Scan for the cell matching the given text and deliver its [x, y] coordinate at center. 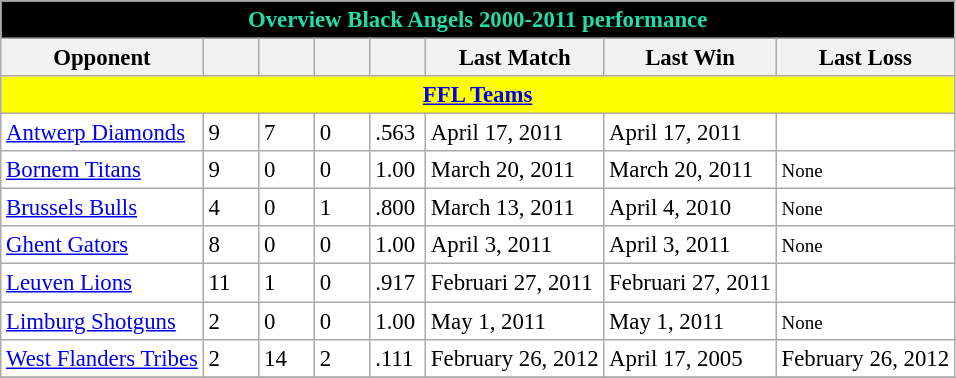
March 13, 2011 [515, 208]
Last Loss [865, 58]
4 [231, 208]
Antwerp Diamonds [102, 133]
.111 [398, 358]
Overview Black Angels 2000-2011 performance [478, 20]
Leuven Lions [102, 283]
Brussels Bulls [102, 208]
14 [287, 358]
FFL Teams [478, 95]
April 17, 2005 [690, 358]
.800 [398, 208]
7 [287, 133]
.917 [398, 283]
West Flanders Tribes [102, 358]
.563 [398, 133]
8 [231, 245]
11 [231, 283]
Last Match [515, 58]
Limburg Shotguns [102, 321]
Ghent Gators [102, 245]
Opponent [102, 58]
Bornem Titans [102, 170]
Last Win [690, 58]
April 4, 2010 [690, 208]
